Extract the (x, y) coordinate from the center of the cell holding the provided text.  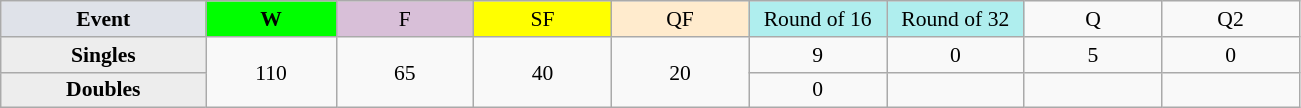
20 (680, 72)
F (405, 19)
W (271, 19)
110 (271, 72)
Singles (104, 55)
Round of 16 (818, 19)
Round of 32 (955, 19)
Q2 (1231, 19)
40 (543, 72)
Q (1093, 19)
QF (680, 19)
Event (104, 19)
Doubles (104, 90)
9 (818, 55)
SF (543, 19)
5 (1093, 55)
65 (405, 72)
